Search for the cell housing the specified text and yield its (x, y) center coordinate. 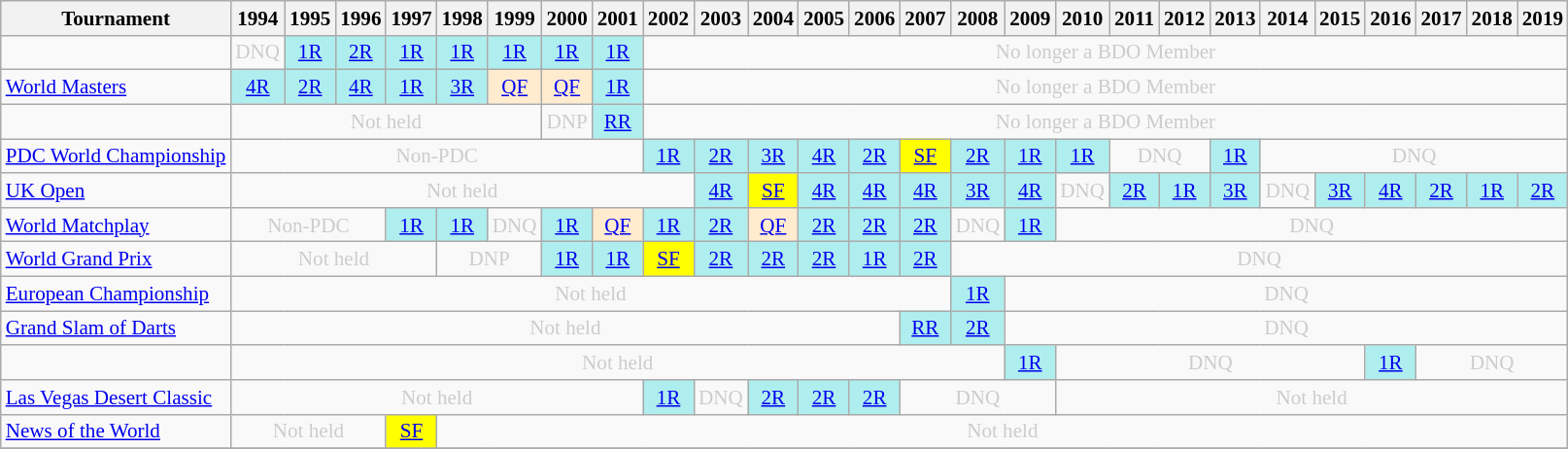
2006 (874, 17)
2010 (1082, 17)
2017 (1441, 17)
World Masters (117, 87)
2003 (721, 17)
2005 (824, 17)
1995 (310, 17)
1996 (360, 17)
Las Vegas Desert Classic (117, 397)
Grand Slam of Darts (117, 328)
2007 (925, 17)
UK Open (117, 190)
2008 (977, 17)
News of the World (117, 432)
PDC World Championship (117, 155)
2015 (1340, 17)
1999 (515, 17)
World Grand Prix (117, 259)
2013 (1235, 17)
2001 (618, 17)
2014 (1287, 17)
World Matchplay (117, 224)
1998 (462, 17)
2018 (1492, 17)
2009 (1030, 17)
2000 (567, 17)
2012 (1184, 17)
2002 (668, 17)
1994 (257, 17)
Tournament (117, 17)
1997 (411, 17)
2004 (773, 17)
European Championship (117, 294)
2011 (1135, 17)
2019 (1543, 17)
2016 (1390, 17)
